Identify which cell holds the provided text, then report its [X, Y] central coordinate. 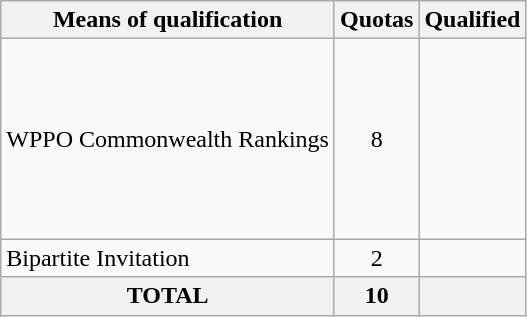
10 [376, 296]
8 [376, 139]
Bipartite Invitation [168, 258]
WPPO Commonwealth Rankings [168, 139]
TOTAL [168, 296]
Quotas [376, 20]
2 [376, 258]
Qualified [472, 20]
Means of qualification [168, 20]
